Capture the cell that displays the provided text and extract its (X, Y) central coordinate. 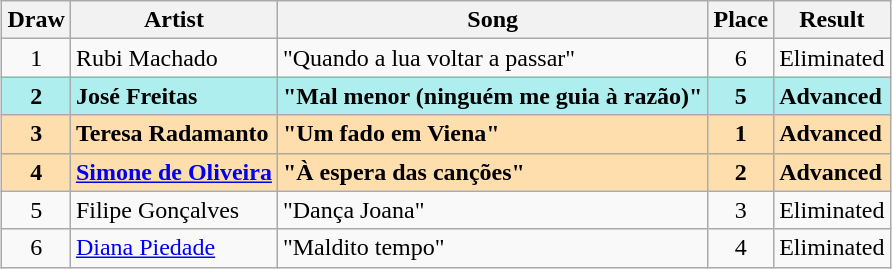
Filipe Gonçalves (174, 210)
Draw (36, 20)
"Mal menor (ninguém me guia à razão)" (492, 96)
Artist (174, 20)
"Quando a lua voltar a passar" (492, 58)
"Dança Joana" (492, 210)
José Freitas (174, 96)
Rubi Machado (174, 58)
"À espera das canções" (492, 172)
"Um fado em Viena" (492, 134)
Place (741, 20)
Simone de Oliveira (174, 172)
Result (832, 20)
Diana Piedade (174, 248)
Teresa Radamanto (174, 134)
"Maldito tempo" (492, 248)
Song (492, 20)
